Capture the cell that displays the provided text and extract its [X, Y] central coordinate. 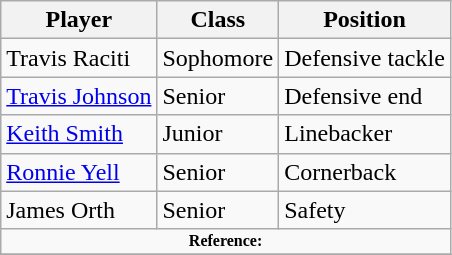
Safety [365, 210]
Sophomore [218, 58]
Travis Johnson [79, 96]
Linebacker [365, 134]
Position [365, 20]
Reference: [226, 241]
James Orth [79, 210]
Defensive end [365, 96]
Class [218, 20]
Ronnie Yell [79, 172]
Junior [218, 134]
Defensive tackle [365, 58]
Cornerback [365, 172]
Player [79, 20]
Keith Smith [79, 134]
Travis Raciti [79, 58]
